Search for the cell housing the specified text and yield its (X, Y) center coordinate. 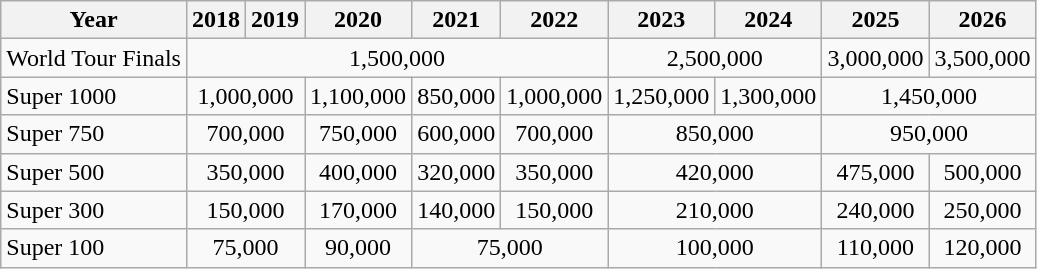
2,500,000 (715, 58)
500,000 (982, 172)
1,500,000 (396, 58)
90,000 (358, 248)
2023 (662, 20)
120,000 (982, 248)
1,300,000 (768, 96)
210,000 (715, 210)
475,000 (876, 172)
Super 750 (94, 134)
Super 100 (94, 248)
2018 (216, 20)
400,000 (358, 172)
950,000 (929, 134)
World Tour Finals (94, 58)
2020 (358, 20)
Super 500 (94, 172)
Super 1000 (94, 96)
100,000 (715, 248)
140,000 (456, 210)
2025 (876, 20)
250,000 (982, 210)
240,000 (876, 210)
750,000 (358, 134)
3,000,000 (876, 58)
2024 (768, 20)
110,000 (876, 248)
Year (94, 20)
600,000 (456, 134)
1,250,000 (662, 96)
2026 (982, 20)
2021 (456, 20)
420,000 (715, 172)
3,500,000 (982, 58)
1,450,000 (929, 96)
Super 300 (94, 210)
170,000 (358, 210)
320,000 (456, 172)
1,100,000 (358, 96)
2022 (554, 20)
2019 (274, 20)
